Extract the (x, y) coordinate from the center of the cell holding the provided text.  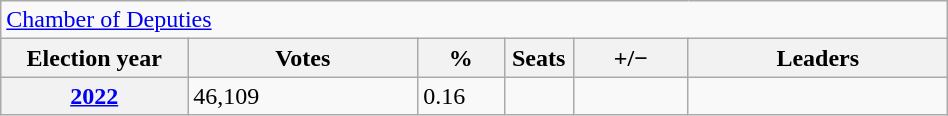
% (461, 58)
0.16 (461, 96)
Election year (94, 58)
46,109 (303, 96)
2022 (94, 96)
Seats (538, 58)
Leaders (818, 58)
+/− (630, 58)
Chamber of Deputies (474, 20)
Votes (303, 58)
